Output the [x, y] coordinate of the center of the cell containing the given text.  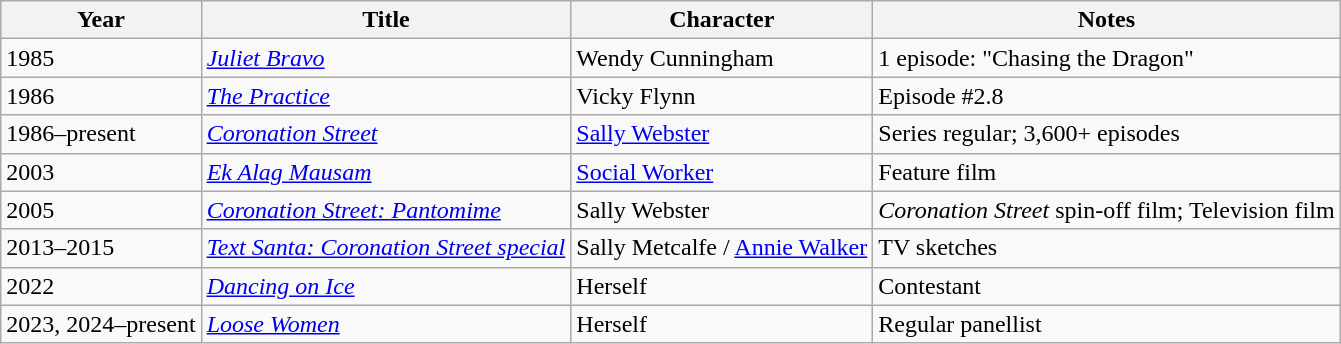
Notes [1106, 20]
Social Worker [722, 172]
1986–present [101, 134]
2003 [101, 172]
Regular panellist [1106, 324]
Ek Alag Mausam [386, 172]
1986 [101, 96]
The Practice [386, 96]
Coronation Street: Pantomime [386, 210]
Coronation Street [386, 134]
Dancing on Ice [386, 286]
1 episode: "Chasing the Dragon" [1106, 58]
2005 [101, 210]
Episode #2.8 [1106, 96]
Title [386, 20]
Feature film [1106, 172]
Character [722, 20]
Year [101, 20]
Contestant [1106, 286]
Loose Women [386, 324]
1985 [101, 58]
Sally Metcalfe / Annie Walker [722, 248]
Coronation Street spin-off film; Television film [1106, 210]
TV sketches [1106, 248]
Juliet Bravo [386, 58]
Series regular; 3,600+ episodes [1106, 134]
Vicky Flynn [722, 96]
Wendy Cunningham [722, 58]
2013–2015 [101, 248]
2023, 2024–present [101, 324]
2022 [101, 286]
Text Santa: Coronation Street special [386, 248]
